Provide the [X, Y] coordinate of the cell's center where the given text is located.  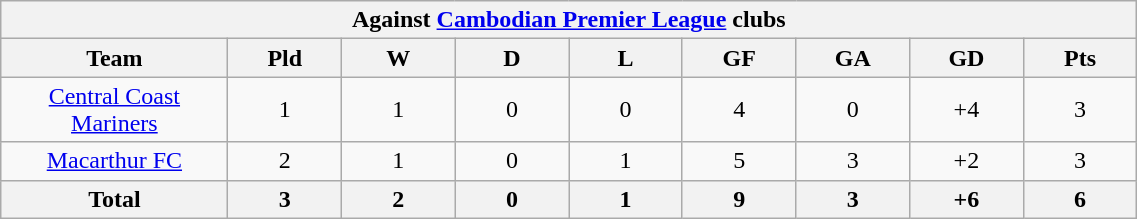
GF [739, 58]
5 [739, 161]
+6 [967, 199]
GA [853, 58]
+2 [967, 161]
Team [114, 58]
GD [967, 58]
Pld [285, 58]
W [399, 58]
9 [739, 199]
Macarthur FC [114, 161]
Central Coast Mariners [114, 110]
6 [1080, 199]
D [512, 58]
Against Cambodian Premier League clubs [569, 20]
+4 [967, 110]
4 [739, 110]
Pts [1080, 58]
L [626, 58]
Total [114, 199]
